Return [x, y] of the center of cell containing provided text 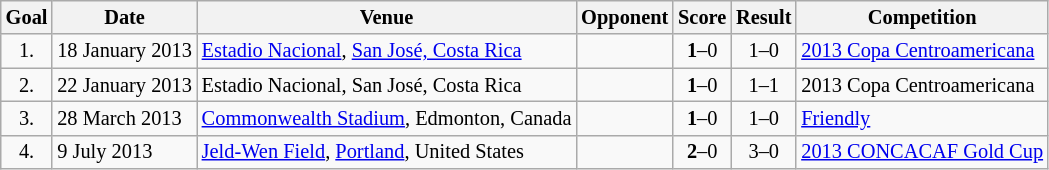
3. [27, 118]
1. [27, 51]
18 January 2013 [124, 51]
Friendly [922, 118]
2. [27, 85]
4. [27, 152]
Commonwealth Stadium, Edmonton, Canada [387, 118]
Score [702, 17]
28 March 2013 [124, 118]
2–0 [702, 152]
1–1 [764, 85]
Venue [387, 17]
Result [764, 17]
9 July 2013 [124, 152]
2013 CONCACAF Gold Cup [922, 152]
Goal [27, 17]
22 January 2013 [124, 85]
Date [124, 17]
Opponent [624, 17]
3–0 [764, 152]
Jeld-Wen Field, Portland, United States [387, 152]
Competition [922, 17]
